Provide the (x, y) coordinate of the cell's center where the given text is located.  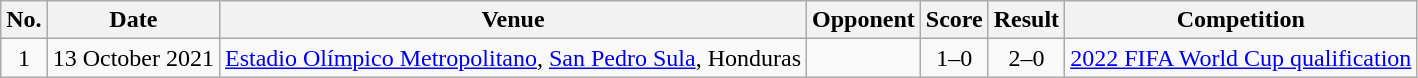
1 (24, 58)
Competition (1241, 20)
Opponent (864, 20)
Score (954, 20)
No. (24, 20)
Venue (514, 20)
2–0 (1026, 58)
2022 FIFA World Cup qualification (1241, 58)
Result (1026, 20)
Estadio Olímpico Metropolitano, San Pedro Sula, Honduras (514, 58)
Date (133, 20)
13 October 2021 (133, 58)
1–0 (954, 58)
